Capture the cell that displays the provided text and extract its (x, y) central coordinate. 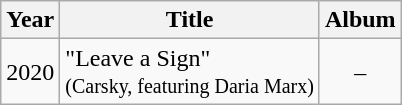
Album (360, 20)
Year (30, 20)
– (360, 72)
"Leave a Sign"(Carsky, featuring Daria Marx) (190, 72)
2020 (30, 72)
Title (190, 20)
